Provide the [X, Y] coordinate of the cell's center where the given text is located.  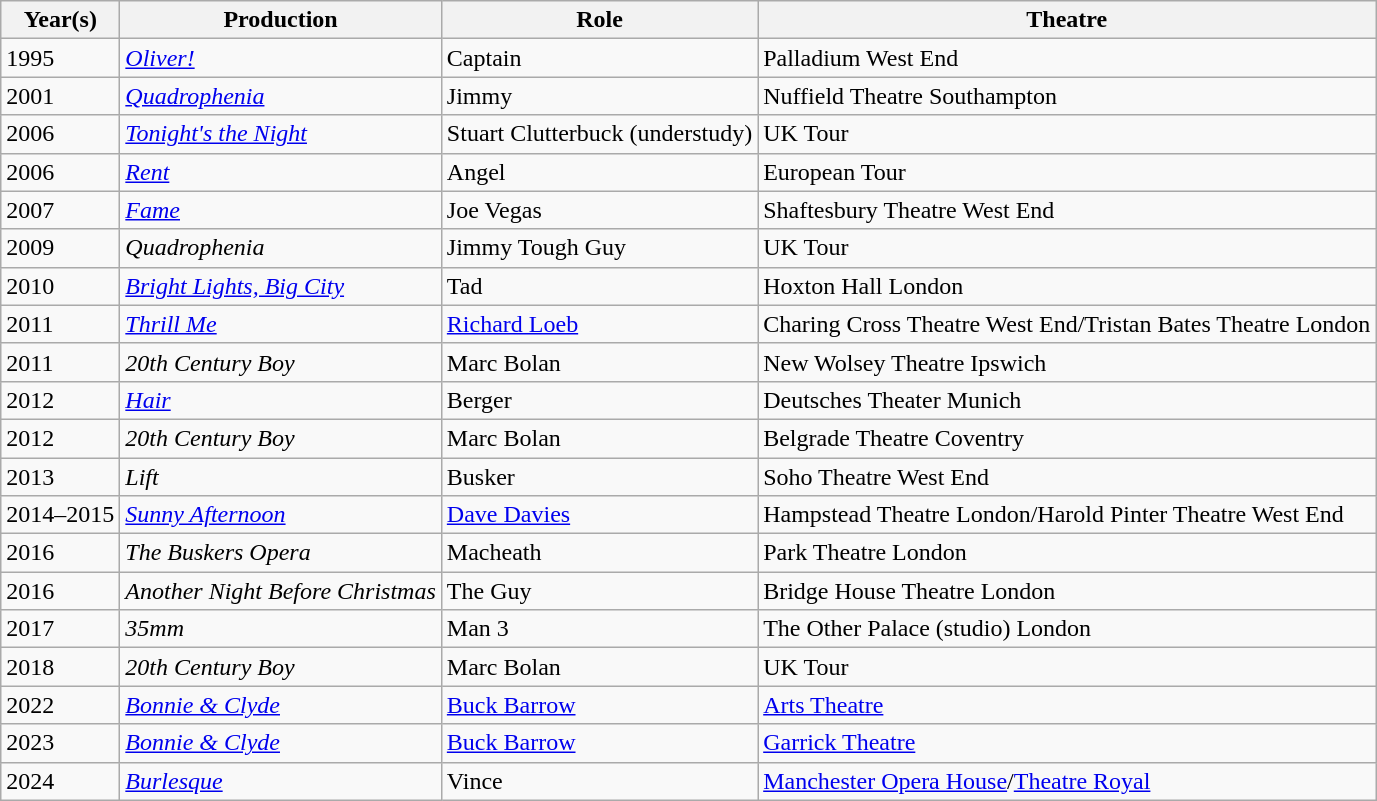
Fame [281, 210]
2022 [60, 705]
Hair [281, 400]
Tonight's the Night [281, 134]
Deutsches Theater Munich [1067, 400]
Garrick Theatre [1067, 743]
Rent [281, 172]
Jimmy [599, 96]
2013 [60, 477]
2024 [60, 781]
Captain [599, 58]
2007 [60, 210]
35mm [281, 629]
Vince [599, 781]
Theatre [1067, 20]
Thrill Me [281, 324]
Richard Loeb [599, 324]
Berger [599, 400]
Hampstead Theatre London/Harold Pinter Theatre West End [1067, 515]
2010 [60, 286]
The Other Palace (studio) London [1067, 629]
Year(s) [60, 20]
Macheath [599, 553]
Palladium West End [1067, 58]
Joe Vegas [599, 210]
1995 [60, 58]
Arts Theatre [1067, 705]
Jimmy Tough Guy [599, 248]
European Tour [1067, 172]
Role [599, 20]
Oliver! [281, 58]
Nuffield Theatre Southampton [1067, 96]
Bright Lights, Big City [281, 286]
Sunny Afternoon [281, 515]
2001 [60, 96]
2018 [60, 667]
Busker [599, 477]
Hoxton Hall London [1067, 286]
2017 [60, 629]
Shaftesbury Theatre West End [1067, 210]
Soho Theatre West End [1067, 477]
Another Night Before Christmas [281, 591]
Lift [281, 477]
Man 3 [599, 629]
Belgrade Theatre Coventry [1067, 438]
Production [281, 20]
Bridge House Theatre London [1067, 591]
Manchester Opera House/Theatre Royal [1067, 781]
Dave Davies [599, 515]
2014–2015 [60, 515]
The Buskers Opera [281, 553]
The Guy [599, 591]
Stuart Clutterbuck (understudy) [599, 134]
Tad [599, 286]
Burlesque [281, 781]
Angel [599, 172]
2023 [60, 743]
Park Theatre London [1067, 553]
New Wolsey Theatre Ipswich [1067, 362]
2009 [60, 248]
Charing Cross Theatre West End/Tristan Bates Theatre London [1067, 324]
